Scan for the cell matching the given text and deliver its [X, Y] coordinate at center. 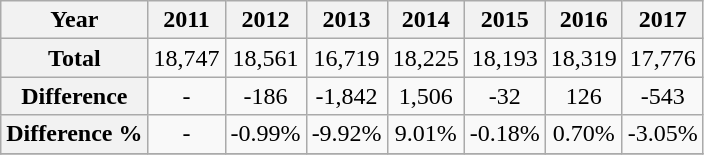
18,319 [584, 58]
2013 [346, 20]
Difference % [74, 134]
16,719 [346, 58]
2012 [266, 20]
-1,842 [346, 96]
2014 [426, 20]
9.01% [426, 134]
-3.05% [662, 134]
-9.92% [346, 134]
-186 [266, 96]
2016 [584, 20]
18,225 [426, 58]
18,561 [266, 58]
Total [74, 58]
-543 [662, 96]
Year [74, 20]
18,747 [186, 58]
1,506 [426, 96]
-0.99% [266, 134]
18,193 [504, 58]
2011 [186, 20]
126 [584, 96]
2015 [504, 20]
-0.18% [504, 134]
Difference [74, 96]
2017 [662, 20]
0.70% [584, 134]
-32 [504, 96]
17,776 [662, 58]
